Return the (X, Y) coordinate for the center point of the cell that contains the specified text.  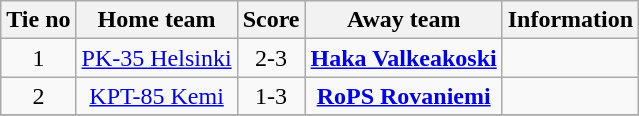
1-3 (271, 96)
Haka Valkeakoski (404, 58)
Score (271, 20)
2 (38, 96)
Away team (404, 20)
Information (570, 20)
Tie no (38, 20)
2-3 (271, 58)
1 (38, 58)
KPT-85 Kemi (156, 96)
Home team (156, 20)
PK-35 Helsinki (156, 58)
RoPS Rovaniemi (404, 96)
